Search for the cell housing the specified text and yield its (X, Y) center coordinate. 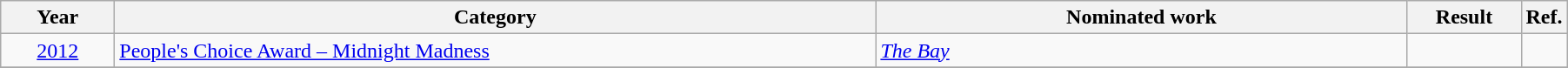
2012 (57, 51)
The Bay (1141, 51)
Category (496, 17)
People's Choice Award – Midnight Madness (496, 51)
Nominated work (1141, 17)
Year (57, 17)
Result (1465, 17)
Ref. (1545, 17)
